Capture the cell that displays the provided text and extract its (x, y) central coordinate. 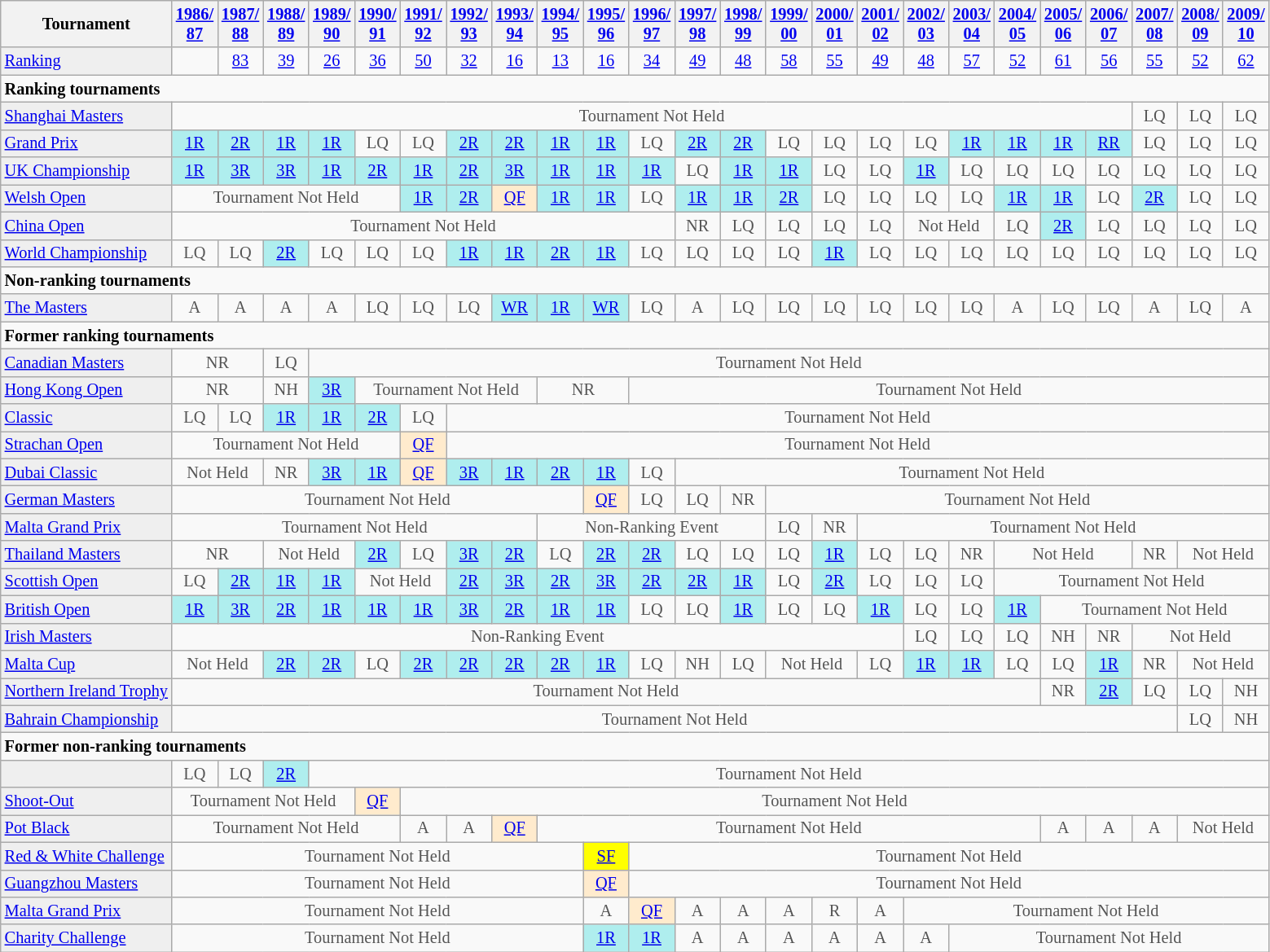
1990/91 (377, 24)
57 (972, 61)
2005/06 (1063, 24)
2004/05 (1017, 24)
2009/10 (1246, 24)
Non-ranking tournaments (635, 280)
Ranking tournaments (635, 89)
83 (240, 61)
1987/88 (240, 24)
1991/92 (423, 24)
2002/03 (926, 24)
Bahrain Championship (86, 719)
Former non-ranking tournaments (635, 746)
R (834, 910)
2001/02 (881, 24)
2006/07 (1109, 24)
Grand Prix (86, 143)
Red & White Challenge (86, 856)
1995/96 (606, 24)
Welsh Open (86, 198)
50 (423, 61)
Shoot-Out (86, 801)
World Championship (86, 253)
32 (469, 61)
34 (652, 61)
Charity Challenge (86, 938)
2007/08 (1154, 24)
39 (286, 61)
Ranking (86, 61)
Thailand Masters (86, 555)
1986/87 (195, 24)
Classic (86, 418)
1988/89 (286, 24)
1998/99 (743, 24)
Tournament (86, 24)
Former ranking tournaments (635, 336)
Irish Masters (86, 637)
2008/09 (1200, 24)
13 (560, 61)
26 (332, 61)
Scottish Open (86, 581)
Northern Ireland Trophy (86, 691)
1992/93 (469, 24)
1996/97 (652, 24)
1999/00 (789, 24)
2003/04 (972, 24)
Dubai Classic (86, 472)
The Masters (86, 308)
1997/98 (697, 24)
1994/95 (560, 24)
Shanghai Masters (86, 116)
Pot Black (86, 828)
62 (1246, 61)
56 (1109, 61)
Strachan Open (86, 445)
Hong Kong Open (86, 390)
Canadian Masters (86, 362)
1993/94 (515, 24)
German Masters (86, 499)
61 (1063, 61)
Guangzhou Masters (86, 884)
36 (377, 61)
UK Championship (86, 171)
1989/90 (332, 24)
58 (789, 61)
2000/01 (834, 24)
British Open (86, 609)
Malta Cup (86, 664)
SF (606, 856)
China Open (86, 226)
RR (1109, 143)
